Determine the (X, Y) coordinate at the center of the cell enclosing the given text.  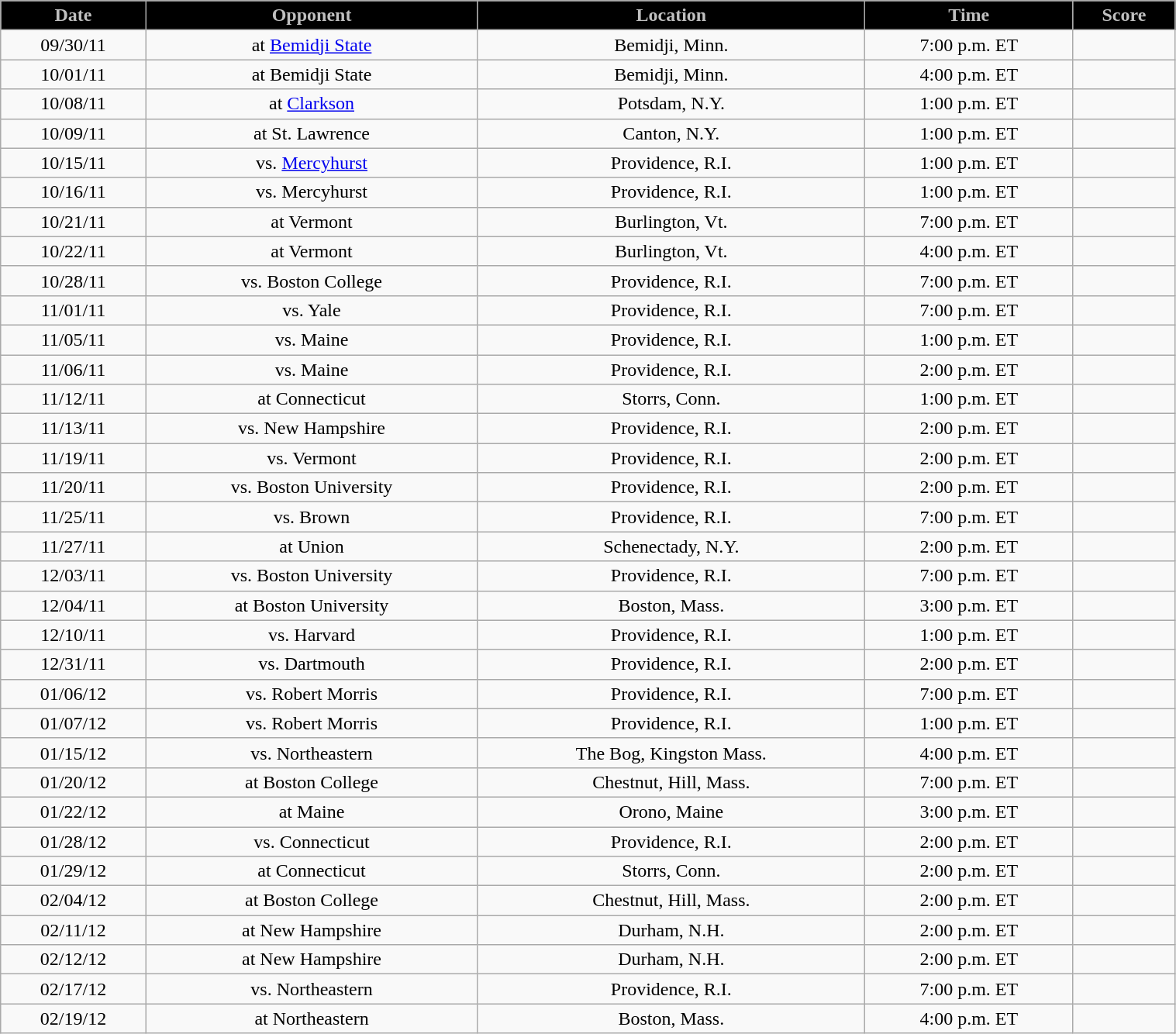
11/20/11 (74, 488)
at Clarkson (312, 104)
11/05/11 (74, 339)
11/12/11 (74, 399)
The Bog, Kingston Mass. (671, 753)
01/28/12 (74, 841)
01/29/12 (74, 871)
10/09/11 (74, 133)
Location (671, 16)
12/04/11 (74, 605)
vs. Vermont (312, 458)
Orono, Maine (671, 812)
01/06/12 (74, 694)
02/11/12 (74, 930)
11/01/11 (74, 310)
Date (74, 16)
10/16/11 (74, 192)
vs. Yale (312, 310)
vs. Boston College (312, 281)
12/31/11 (74, 664)
at Boston University (312, 605)
vs. Connecticut (312, 841)
Potsdam, N.Y. (671, 104)
10/28/11 (74, 281)
Opponent (312, 16)
01/20/12 (74, 782)
vs. Dartmouth (312, 664)
01/07/12 (74, 723)
10/15/11 (74, 163)
at St. Lawrence (312, 133)
11/06/11 (74, 370)
10/22/11 (74, 251)
10/21/11 (74, 222)
vs. Brown (312, 517)
10/01/11 (74, 74)
at Union (312, 546)
vs. Harvard (312, 635)
01/22/12 (74, 812)
12/10/11 (74, 635)
12/03/11 (74, 576)
02/19/12 (74, 1018)
Schenectady, N.Y. (671, 546)
Score (1124, 16)
02/17/12 (74, 989)
at Northeastern (312, 1018)
Canton, N.Y. (671, 133)
vs. New Hampshire (312, 429)
at Maine (312, 812)
02/12/12 (74, 960)
11/27/11 (74, 546)
11/13/11 (74, 429)
02/04/12 (74, 901)
Time (969, 16)
11/19/11 (74, 458)
11/25/11 (74, 517)
01/15/12 (74, 753)
10/08/11 (74, 104)
09/30/11 (74, 45)
